Search for the cell housing the specified text and yield its (x, y) center coordinate. 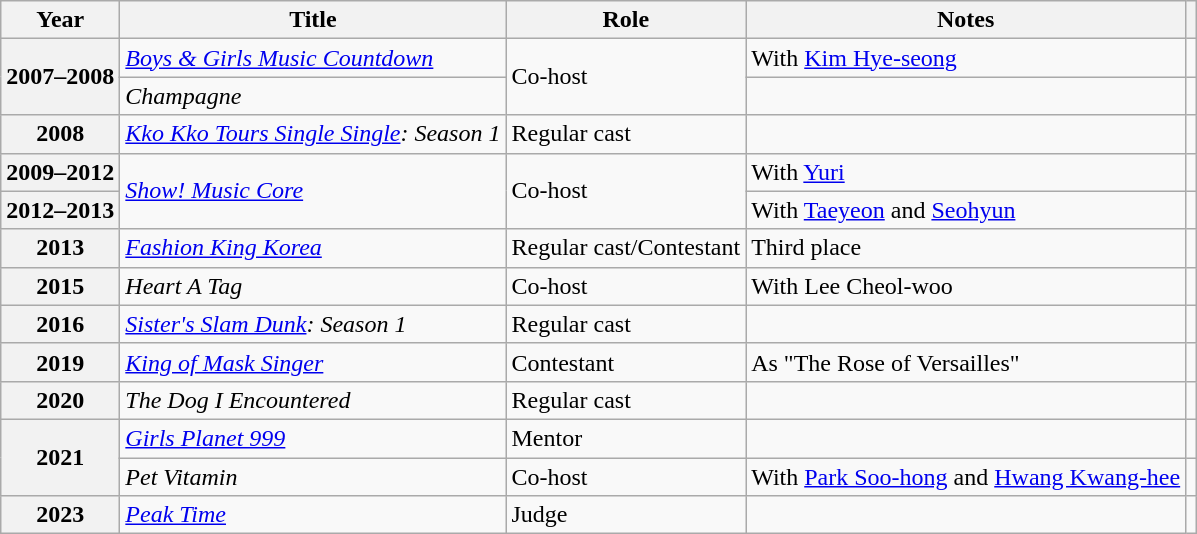
With Park Soo-hong and Hwang Kwang-hee (966, 477)
Third place (966, 248)
Mentor (626, 438)
Sister's Slam Dunk: Season 1 (313, 324)
2020 (60, 400)
Contestant (626, 362)
As "The Rose of Versailles" (966, 362)
With Kim Hye-seong (966, 58)
Regular cast/Contestant (626, 248)
With Taeyeon and Seohyun (966, 210)
Role (626, 20)
Pet Vitamin (313, 477)
King of Mask Singer (313, 362)
Girls Planet 999 (313, 438)
2023 (60, 515)
Champagne (313, 96)
Year (60, 20)
2016 (60, 324)
Kko Kko Tours Single Single: Season 1 (313, 134)
Judge (626, 515)
2021 (60, 457)
2013 (60, 248)
With Yuri (966, 172)
Boys & Girls Music Countdown (313, 58)
Peak Time (313, 515)
2007–2008 (60, 77)
2015 (60, 286)
The Dog I Encountered (313, 400)
Notes (966, 20)
Show! Music Core (313, 191)
2008 (60, 134)
2019 (60, 362)
Fashion King Korea (313, 248)
With Lee Cheol-woo (966, 286)
Title (313, 20)
Heart A Tag (313, 286)
2012–2013 (60, 210)
2009–2012 (60, 172)
